Return (x, y) of the center of cell containing provided text 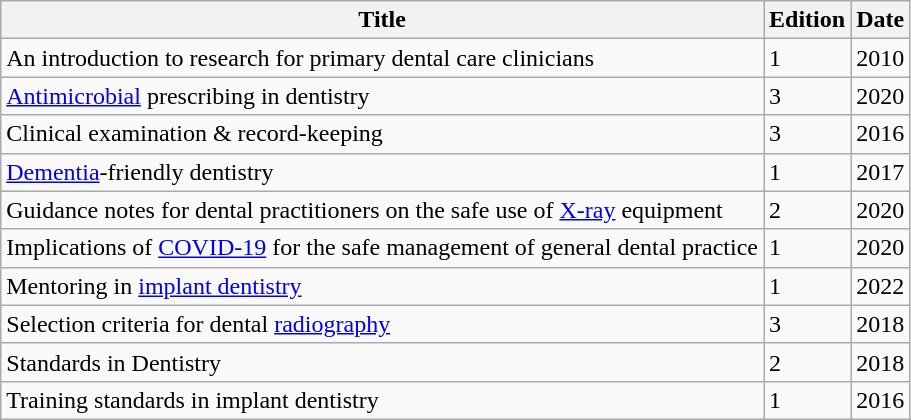
2010 (880, 58)
Antimicrobial prescribing in dentistry (382, 96)
2017 (880, 172)
Mentoring in implant dentistry (382, 286)
Edition (808, 20)
Guidance notes for dental practitioners on the safe use of X-ray equipment (382, 210)
Training standards in implant dentistry (382, 400)
Selection criteria for dental radiography (382, 324)
2022 (880, 286)
Date (880, 20)
Title (382, 20)
Standards in Dentistry (382, 362)
An introduction to research for primary dental care clinicians (382, 58)
Clinical examination & record-keeping (382, 134)
Dementia-friendly dentistry (382, 172)
Implications of COVID-19 for the safe management of general dental practice (382, 248)
